Determine the (x, y) coordinate at the center of the cell enclosing the given text.  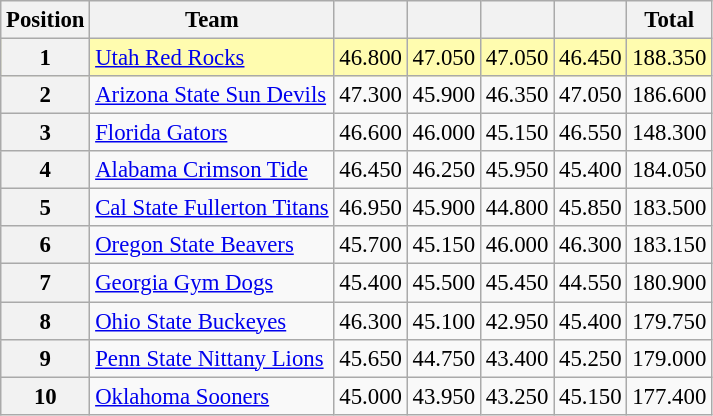
Ohio State Buckeyes (212, 321)
3 (46, 133)
42.950 (516, 321)
43.400 (516, 358)
45.500 (444, 283)
46.600 (370, 133)
45.450 (516, 283)
45.950 (516, 170)
45.650 (370, 358)
184.050 (670, 170)
183.150 (670, 245)
6 (46, 245)
47.300 (370, 95)
1 (46, 58)
46.350 (516, 95)
44.800 (516, 208)
Oregon State Beavers (212, 245)
Position (46, 20)
44.550 (590, 283)
188.350 (670, 58)
Alabama Crimson Tide (212, 170)
2 (46, 95)
Penn State Nittany Lions (212, 358)
46.950 (370, 208)
Oklahoma Sooners (212, 396)
45.000 (370, 396)
Arizona State Sun Devils (212, 95)
45.100 (444, 321)
7 (46, 283)
177.400 (670, 396)
45.700 (370, 245)
179.750 (670, 321)
179.000 (670, 358)
9 (46, 358)
186.600 (670, 95)
5 (46, 208)
183.500 (670, 208)
180.900 (670, 283)
148.300 (670, 133)
Utah Red Rocks (212, 58)
45.250 (590, 358)
10 (46, 396)
46.800 (370, 58)
43.950 (444, 396)
Team (212, 20)
Cal State Fullerton Titans (212, 208)
Florida Gators (212, 133)
44.750 (444, 358)
8 (46, 321)
43.250 (516, 396)
4 (46, 170)
45.850 (590, 208)
46.550 (590, 133)
Georgia Gym Dogs (212, 283)
46.250 (444, 170)
Total (670, 20)
